Locate the cell with the specified text and output its [X, Y] center coordinate. 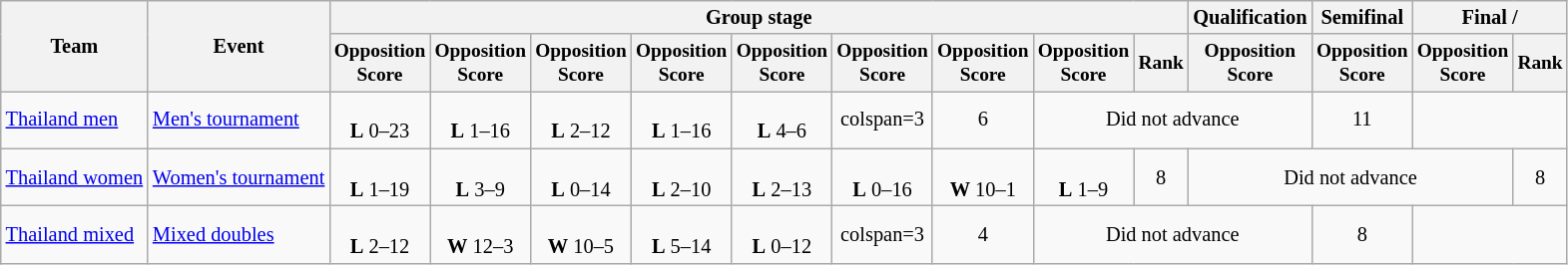
W 12–3 [481, 235]
Men's tournament [239, 120]
Women's tournament [239, 177]
L 2–13 [783, 177]
L 4–6 [783, 120]
W 10–1 [982, 177]
Event [239, 46]
Thailand men [74, 120]
4 [982, 235]
Semifinal [1361, 17]
Final / [1489, 17]
Thailand women [74, 177]
L 0–12 [783, 235]
L 0–16 [882, 177]
11 [1361, 120]
L 0–23 [379, 120]
L 5–14 [681, 235]
Thailand mixed [74, 235]
Mixed doubles [239, 235]
W 10–5 [581, 235]
Group stage [759, 17]
L 0–14 [581, 177]
L 2–10 [681, 177]
Qualification [1250, 17]
6 [982, 120]
L 3–9 [481, 177]
L 1–9 [1084, 177]
L 1–19 [379, 177]
Team [74, 46]
